Detect which cell encompasses the target text, then output its (x, y) center coordinate. 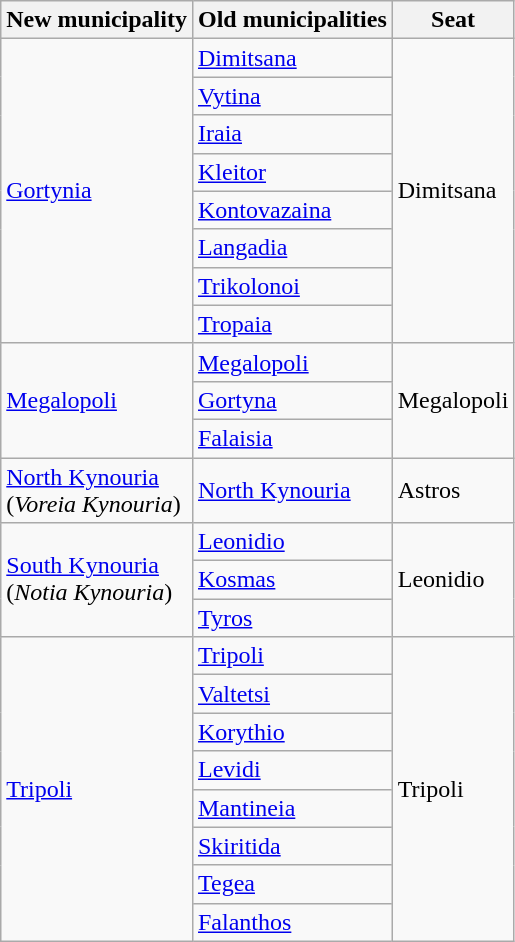
Tegea (292, 884)
Skiritida (292, 846)
Iraia (292, 134)
Astros (453, 490)
Falanthos (292, 922)
Mantineia (292, 808)
Levidi (292, 770)
South Kynouria (Notia Kynouria) (97, 580)
Korythio (292, 732)
Kosmas (292, 580)
Falaisia (292, 438)
Old municipalities (292, 20)
Tyros (292, 618)
Tropaia (292, 324)
Valtetsi (292, 694)
Kontovazaina (292, 210)
North Kynouria (292, 490)
Vytina (292, 96)
Langadia (292, 248)
North Kynouria (Voreia Kynouria) (97, 490)
Kleitor (292, 172)
Gortyna (292, 400)
Seat (453, 20)
New municipality (97, 20)
Trikolonoi (292, 286)
Gortynia (97, 191)
